Identify which cell holds the provided text, then report its [x, y] central coordinate. 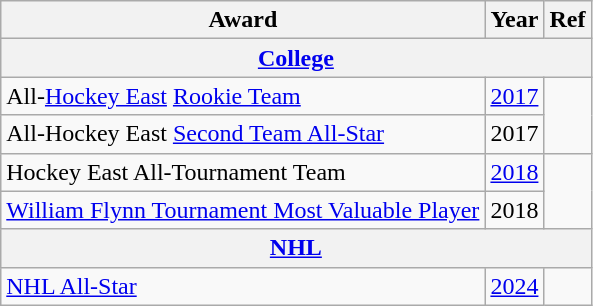
All-Hockey East Rookie Team [243, 96]
NHL All-Star [243, 286]
Year [514, 20]
College [296, 58]
Hockey East All-Tournament Team [243, 172]
William Flynn Tournament Most Valuable Player [243, 210]
All-Hockey East Second Team All-Star [243, 134]
2024 [514, 286]
Ref [568, 20]
NHL [296, 248]
Award [243, 20]
